Locate the cell with the specified text and output its (X, Y) center coordinate. 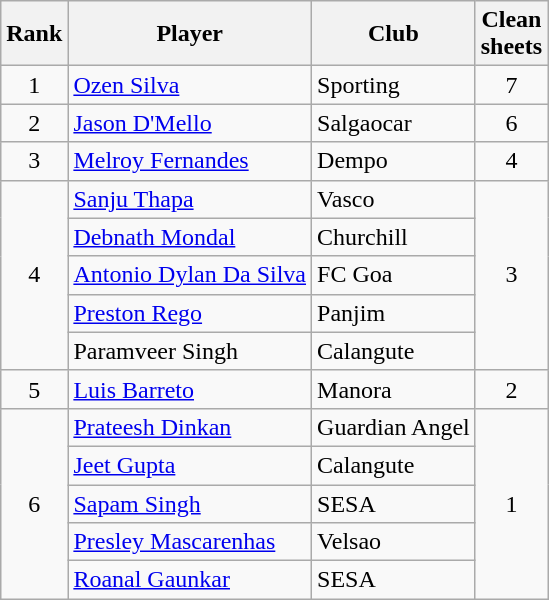
Cleansheets (511, 34)
FC Goa (394, 275)
Sporting (394, 85)
Player (190, 34)
7 (511, 85)
5 (34, 389)
Sanju Thapa (190, 199)
Salgaocar (394, 123)
Preston Rego (190, 313)
Manora (394, 389)
Melroy Fernandes (190, 161)
Prateesh Dinkan (190, 427)
Luis Barreto (190, 389)
Sapam Singh (190, 503)
Roanal Gaunkar (190, 580)
Club (394, 34)
Guardian Angel (394, 427)
Presley Mascarenhas (190, 542)
Ozen Silva (190, 85)
Jeet Gupta (190, 465)
Vasco (394, 199)
Rank (34, 34)
Panjim (394, 313)
Velsao (394, 542)
Jason D'Mello (190, 123)
Dempo (394, 161)
Antonio Dylan Da Silva (190, 275)
Churchill (394, 237)
Debnath Mondal (190, 237)
Paramveer Singh (190, 351)
